Capture the cell that displays the provided text and extract its [X, Y] central coordinate. 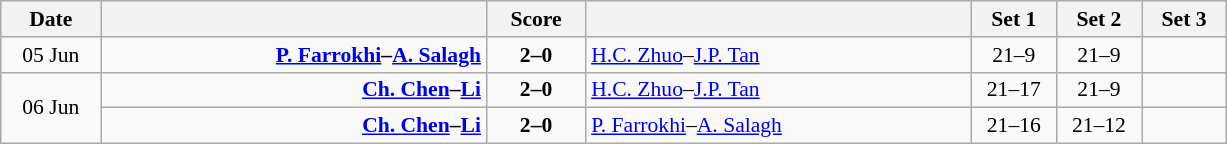
Date [51, 19]
Score [536, 19]
Set 2 [1098, 19]
21–12 [1098, 126]
06 Jun [51, 108]
21–16 [1014, 126]
Set 1 [1014, 19]
05 Jun [51, 55]
Set 3 [1184, 19]
21–17 [1014, 90]
